Find where the given text appears and provide that cell's center as (X, Y) coordinate. 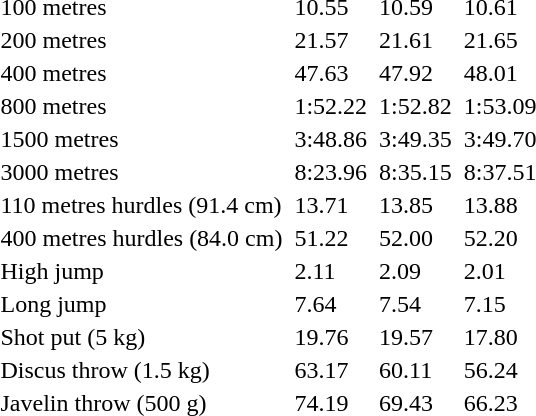
21.57 (331, 40)
8:35.15 (416, 172)
2.11 (331, 271)
47.92 (416, 73)
13.71 (331, 205)
52.00 (416, 238)
7.54 (416, 304)
3:49.35 (416, 139)
13.85 (416, 205)
63.17 (331, 370)
21.61 (416, 40)
8:23.96 (331, 172)
1:52.82 (416, 106)
2.09 (416, 271)
3:48.86 (331, 139)
51.22 (331, 238)
19.76 (331, 337)
1:52.22 (331, 106)
47.63 (331, 73)
7.64 (331, 304)
19.57 (416, 337)
60.11 (416, 370)
